Return the [x, y] coordinate for the center point of the cell that contains the specified text.  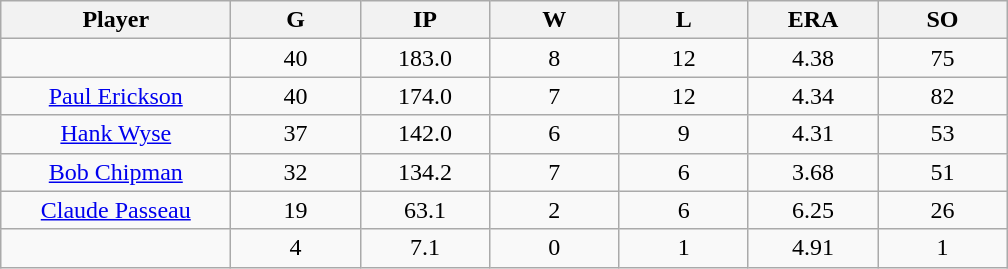
3.68 [812, 172]
134.2 [424, 172]
32 [296, 172]
4.38 [812, 58]
4.34 [812, 96]
L [684, 20]
6.25 [812, 210]
IP [424, 20]
4.31 [812, 134]
Hank Wyse [116, 134]
19 [296, 210]
37 [296, 134]
63.1 [424, 210]
4 [296, 248]
Paul Erickson [116, 96]
75 [942, 58]
82 [942, 96]
8 [554, 58]
7.1 [424, 248]
ERA [812, 20]
51 [942, 172]
W [554, 20]
SO [942, 20]
4.91 [812, 248]
183.0 [424, 58]
Claude Passeau [116, 210]
0 [554, 248]
142.0 [424, 134]
G [296, 20]
26 [942, 210]
9 [684, 134]
Bob Chipman [116, 172]
174.0 [424, 96]
Player [116, 20]
2 [554, 210]
53 [942, 134]
